Determine the [x, y] coordinate at the center of the cell enclosing the given text.  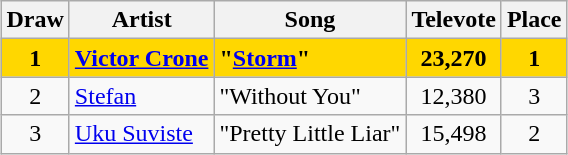
"Pretty Little Liar" [310, 134]
Televote [454, 20]
Draw [35, 20]
Victor Crone [142, 58]
"Storm" [310, 58]
23,270 [454, 58]
12,380 [454, 96]
Song [310, 20]
Uku Suviste [142, 134]
Stefan [142, 96]
Place [534, 20]
Artist [142, 20]
15,498 [454, 134]
"Without You" [310, 96]
